From the cell containing the given text, extract its center point as (X, Y) coordinate. 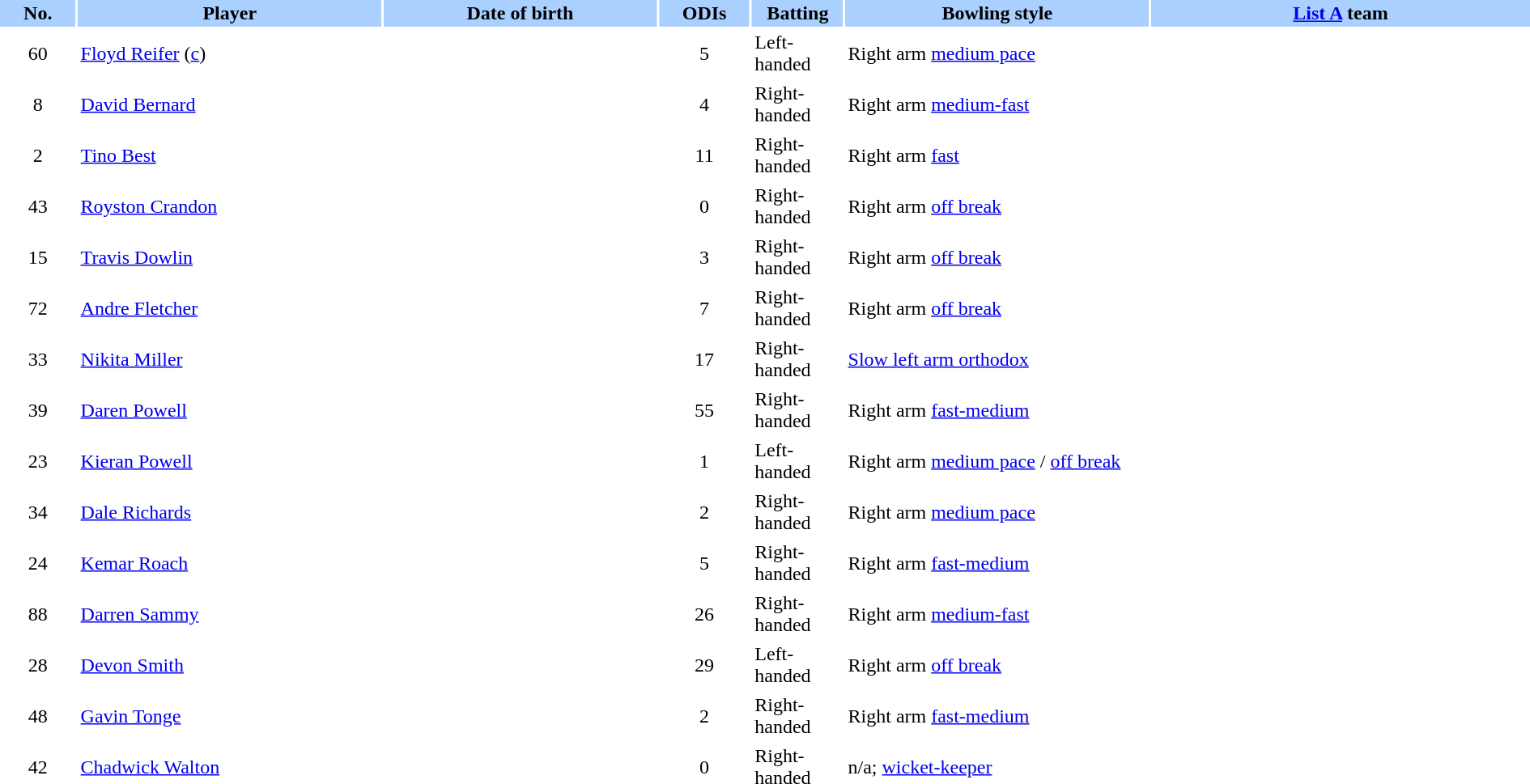
72 (38, 308)
Floyd Reifer (c) (230, 53)
60 (38, 53)
Tino Best (230, 155)
11 (704, 155)
No. (38, 13)
Kieran Powell (230, 461)
43 (38, 206)
33 (38, 359)
Right arm fast (997, 155)
Slow left arm orthodox (997, 359)
34 (38, 512)
48 (38, 716)
Date of birth (520, 13)
Devon Smith (230, 665)
Dale Richards (230, 512)
List A team (1341, 13)
Player (230, 13)
17 (704, 359)
Right arm medium pace / off break (997, 461)
Travis Dowlin (230, 257)
39 (38, 410)
26 (704, 614)
29 (704, 665)
28 (38, 665)
ODIs (704, 13)
15 (38, 257)
3 (704, 257)
24 (38, 563)
1 (704, 461)
Kemar Roach (230, 563)
55 (704, 410)
7 (704, 308)
Nikita Miller (230, 359)
88 (38, 614)
Batting (797, 13)
Gavin Tonge (230, 716)
Darren Sammy (230, 614)
Royston Crandon (230, 206)
23 (38, 461)
4 (704, 104)
Bowling style (997, 13)
8 (38, 104)
0 (704, 206)
Andre Fletcher (230, 308)
David Bernard (230, 104)
Daren Powell (230, 410)
